Return (X, Y) of the center of cell containing provided text 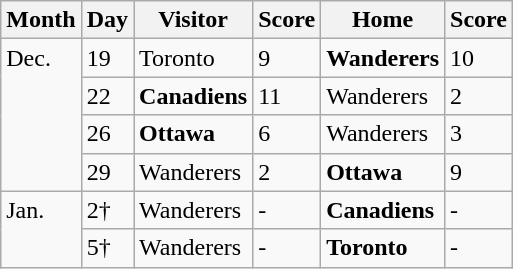
29 (107, 172)
Jan. (41, 229)
10 (479, 58)
Dec. (41, 115)
3 (479, 134)
Visitor (194, 20)
Day (107, 20)
22 (107, 96)
2† (107, 210)
6 (287, 134)
19 (107, 58)
Month (41, 20)
5† (107, 248)
11 (287, 96)
26 (107, 134)
Home (383, 20)
